Search for the cell housing the specified text and yield its [x, y] center coordinate. 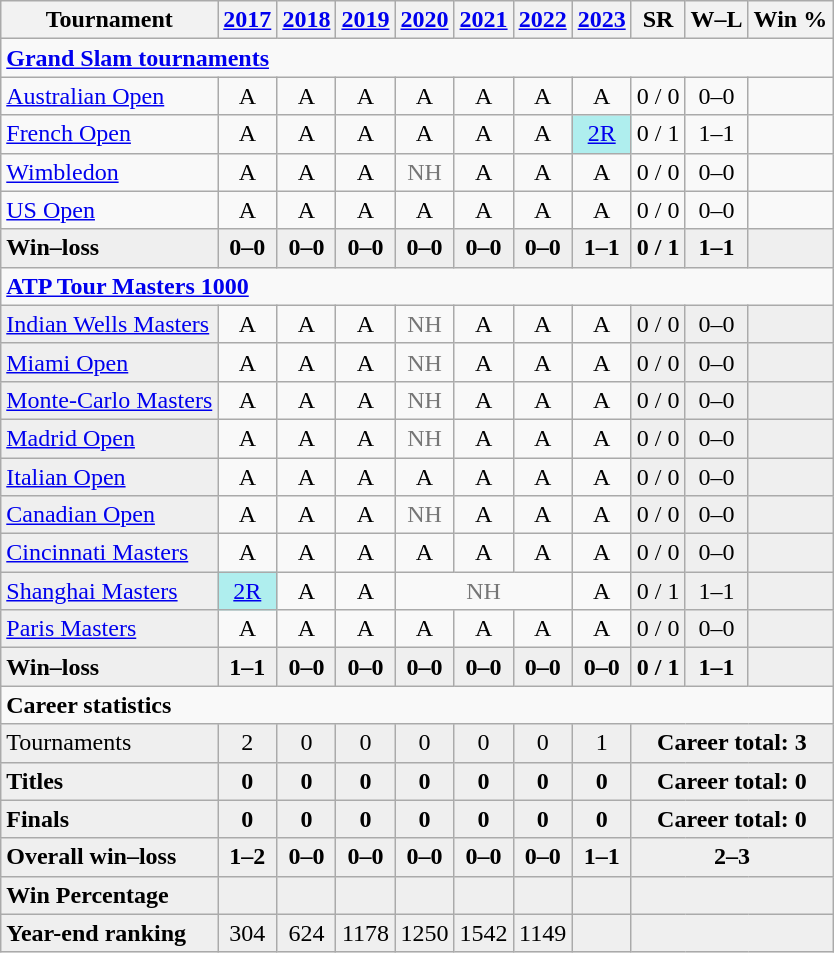
Indian Wells Masters [110, 324]
Italian Open [110, 477]
SR [658, 20]
2020 [424, 20]
Tournament [110, 20]
2022 [542, 20]
Monte-Carlo Masters [110, 400]
Career statistics [417, 705]
1542 [484, 933]
Shanghai Masters [110, 591]
French Open [110, 134]
2017 [248, 20]
Career total: 3 [732, 743]
Grand Slam tournaments [417, 58]
ATP Tour Masters 1000 [417, 286]
2021 [484, 20]
2–3 [732, 857]
1 [602, 743]
624 [306, 933]
Paris Masters [110, 629]
1250 [424, 933]
Year-end ranking [110, 933]
2019 [366, 20]
2018 [306, 20]
Miami Open [110, 362]
Wimbledon [110, 172]
2 [248, 743]
1178 [366, 933]
1–2 [248, 857]
304 [248, 933]
Win Percentage [110, 895]
Win % [790, 20]
1149 [542, 933]
US Open [110, 210]
Titles [110, 781]
Cincinnati Masters [110, 553]
Canadian Open [110, 515]
Overall win–loss [110, 857]
Madrid Open [110, 438]
Finals [110, 819]
W–L [716, 20]
Tournaments [110, 743]
Australian Open [110, 96]
2023 [602, 20]
